Search for the cell housing the specified text and yield its (X, Y) center coordinate. 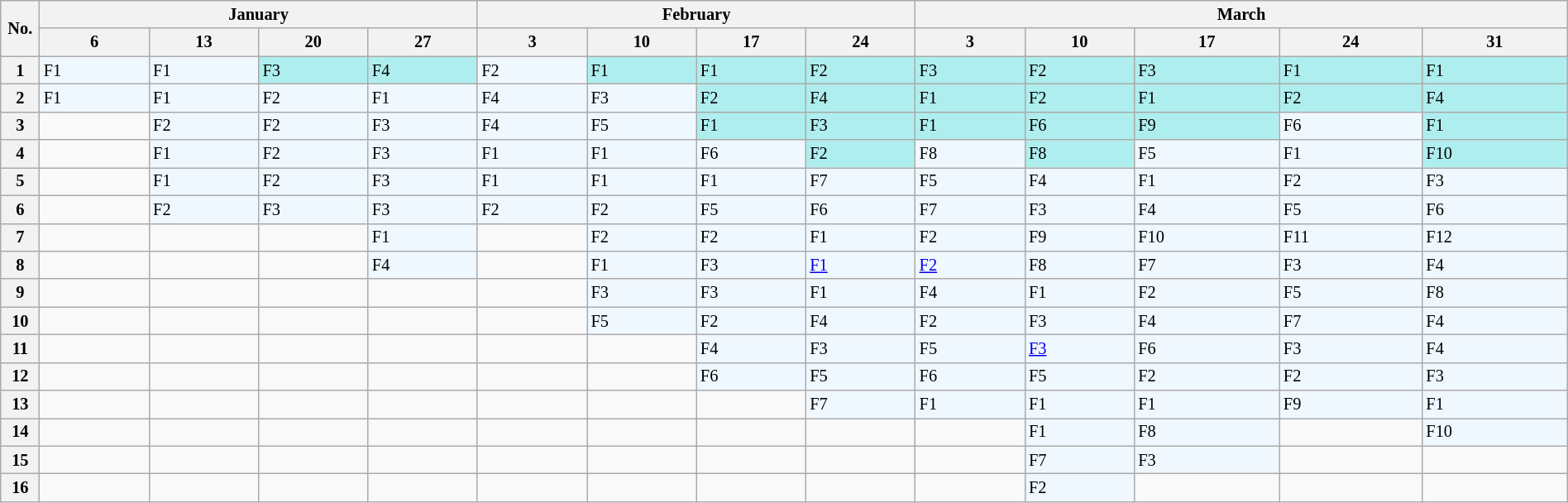
11 (20, 348)
4 (20, 154)
14 (20, 432)
February (696, 14)
15 (20, 460)
F12 (1494, 237)
12 (20, 376)
F11 (1350, 237)
1 (20, 70)
20 (313, 42)
7 (20, 237)
January (258, 14)
March (1242, 14)
2 (20, 98)
8 (20, 265)
5 (20, 181)
9 (20, 293)
27 (423, 42)
16 (20, 487)
No. (20, 28)
31 (1494, 42)
